Provide the (x, y) coordinate of the cell's center where the given text is located.  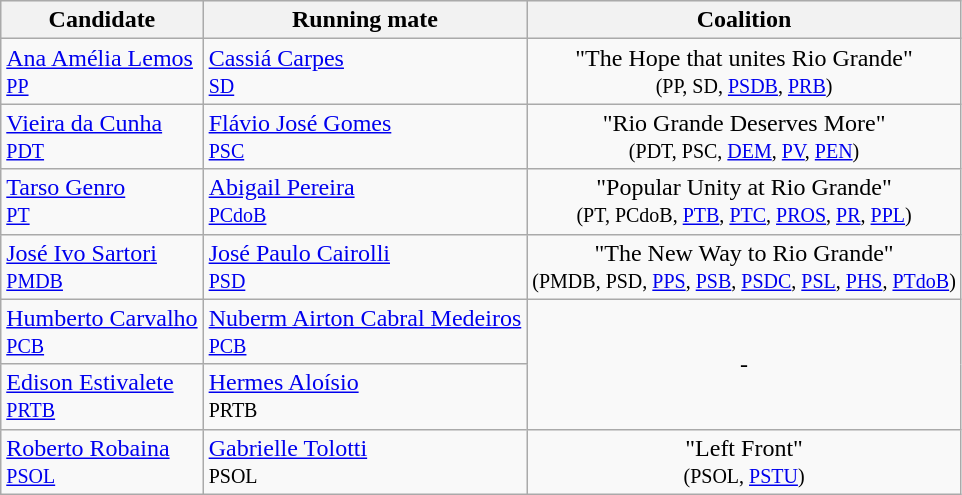
José Ivo SartoriPMDB (102, 266)
Hermes AloísioPRTB (365, 396)
Tarso GenroPT (102, 202)
"Rio Grande Deserves More"(PDT, PSC, DEM, PV, PEN) (744, 136)
Cassiá CarpesSD (365, 72)
"Left Front"(PSOL, PSTU) (744, 462)
Vieira da CunhaPDT (102, 136)
José Paulo CairolliPSD (365, 266)
Gabrielle TolottiPSOL (365, 462)
Roberto RobainaPSOL (102, 462)
Candidate (102, 20)
Abigail PereiraPCdoB (365, 202)
- (744, 364)
Edison EstivaletePRTB (102, 396)
Humberto CarvalhoPCB (102, 332)
Running mate (365, 20)
"The Hope that unites Rio Grande"(PP, SD, PSDB, PRB) (744, 72)
Flávio José GomesPSC (365, 136)
Nuberm Airton Cabral MedeirosPCB (365, 332)
"Popular Unity at Rio Grande"(PT, PCdoB, PTB, PTC, PROS, PR, PPL) (744, 202)
"The New Way to Rio Grande"(PMDB, PSD, PPS, PSB, PSDC, PSL, PHS, PTdoB) (744, 266)
Coalition (744, 20)
Ana Amélia LemosPP (102, 72)
